Return (x, y) of the center of cell containing provided text 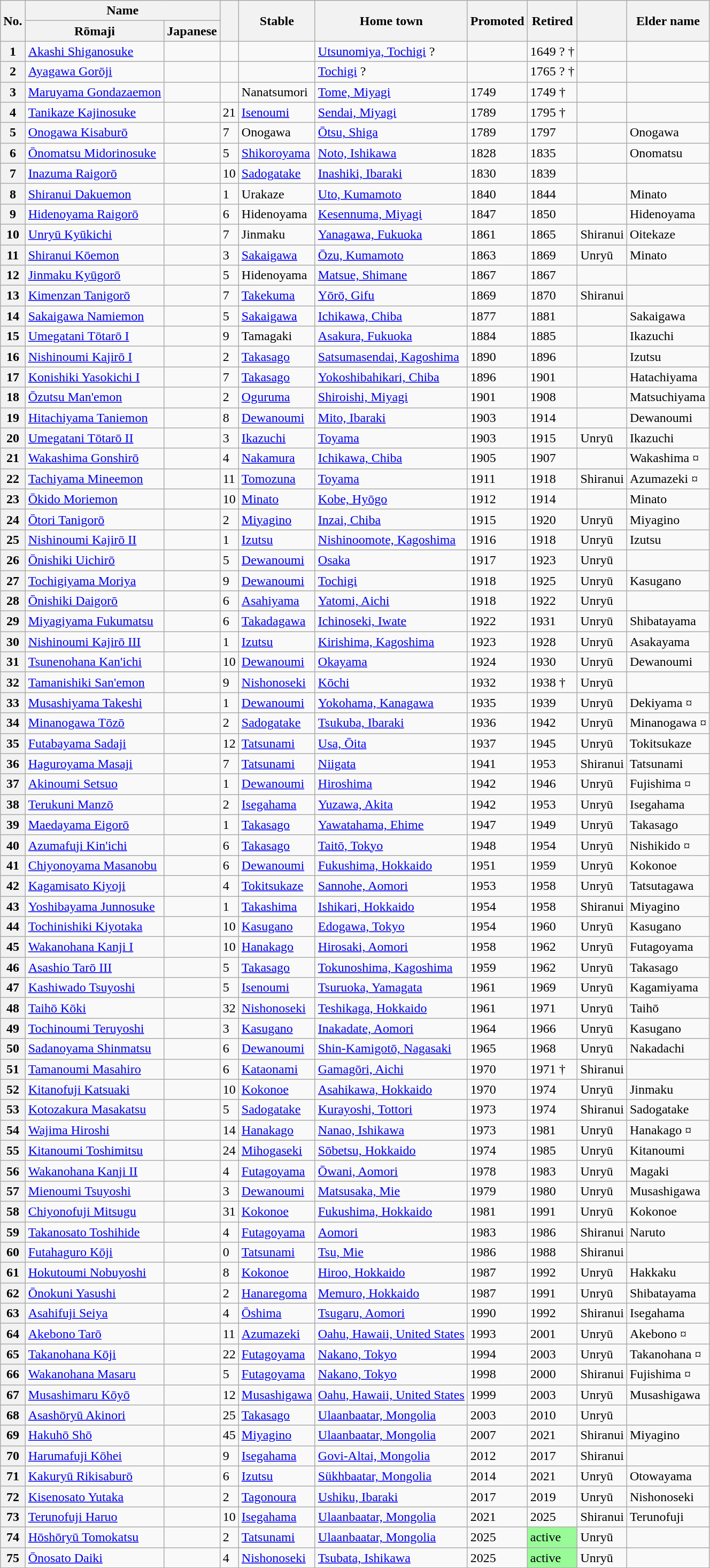
1980 (552, 1191)
Asakayama (668, 642)
Hirosaki, Aomori (391, 947)
1945 (552, 743)
Retired (552, 21)
Kagamisato Kiyoji (95, 886)
68 (13, 1415)
Aomori (391, 1232)
1937 (497, 743)
Nanao, Ishikawa (391, 1130)
Name (122, 11)
Chiyonofuji Mitsugu (95, 1211)
48 (13, 1008)
Terunofuji Haruo (95, 1517)
1905 (497, 458)
Umegatani Tōtarō I (95, 336)
Home town (391, 21)
Otowayama (668, 1476)
61 (13, 1273)
Konishiki Yasokichi I (95, 377)
29 (13, 621)
Akebono ¤ (668, 1334)
Maedayama Eigorō (95, 825)
Tachiyama Mineemon (95, 479)
Memuro, Hokkaido (391, 1293)
Azumazeki (277, 1334)
Tamagaki (277, 336)
1968 (552, 1049)
44 (13, 927)
2001 (552, 1334)
Takadagawa (277, 621)
Azumazeki ¤ (668, 479)
1828 (497, 153)
1839 (552, 173)
Yuzawa, Akita (391, 804)
Ōtori Tanigorō (95, 519)
1979 (497, 1191)
1990 (497, 1313)
73 (13, 1517)
16 (13, 357)
Wakanohana Kanji I (95, 947)
Wakanohana Kanji II (95, 1171)
1998 (497, 1374)
1928 (552, 642)
Hiroshima (391, 784)
Ōwani, Aomori (391, 1171)
Ōnishiki Daigorō (95, 601)
Azumafuji Kin'ichi (95, 845)
51 (13, 1069)
54 (13, 1130)
Maruyama Gondazaemon (95, 92)
1911 (497, 479)
Oguruma (277, 397)
58 (13, 1211)
1930 (552, 662)
Teshikaga, Hokkaido (391, 1008)
Musashimaru Kōyō (95, 1395)
Sōbetsu, Hokkaido (391, 1150)
30 (13, 642)
70 (13, 1456)
Kimenzan Tanigorō (95, 296)
75 (13, 1558)
23 (13, 499)
1924 (497, 662)
Hōshōryū Tomokatsu (95, 1537)
Yanagawa, Fukuoka (391, 234)
Tamanoumi Masahiro (95, 1069)
62 (13, 1293)
Ōnokuni Yasushi (95, 1293)
1925 (552, 580)
1951 (497, 865)
1649 ? † (552, 51)
2007 (497, 1435)
34 (13, 723)
64 (13, 1334)
38 (13, 804)
39 (13, 825)
Tsukuba, Ibaraki (391, 723)
Futahaguro Kōji (95, 1252)
Tsugaru, Aomori (391, 1313)
Hidenoyama Raigorō (95, 214)
Nishinoumi Kajirō I (95, 357)
1795 † (552, 112)
1797 (552, 133)
Nishinoomote, Kagoshima (391, 540)
Nishinoumi Kajirō II (95, 540)
2010 (552, 1415)
1917 (497, 560)
Promoted (497, 21)
2012 (497, 1456)
Kagamiyama (668, 988)
Unryū Kyūkichi (95, 234)
Haguroyama Masaji (95, 764)
1938 † (552, 682)
Matsuchiyama (668, 397)
Takanohana Kōji (95, 1354)
Ōnosato Daiki (95, 1558)
40 (13, 845)
50 (13, 1049)
1870 (552, 296)
Tokunoshima, Kagoshima (391, 967)
Magaki (668, 1171)
Nishinoumi Kajirō III (95, 642)
2000 (552, 1374)
Govi-Altai, Mongolia (391, 1456)
Sendai, Miyagi (391, 112)
Tagonoura (277, 1496)
Shiranui Dakuemon (95, 194)
1912 (497, 499)
Terunofuji (668, 1517)
Takekuma (277, 296)
Taihō (668, 1008)
Okayama (391, 662)
Asahifuji Seiya (95, 1313)
Sannohe, Aomori (391, 886)
Asahikawa, Hokkaido (391, 1089)
Kakuryū Rikisaburō (95, 1476)
Hakuhō Shō (95, 1435)
Kobe, Hyōgo (391, 499)
Kitanoumi (668, 1150)
Japanese (192, 31)
1969 (552, 988)
Tomozuna (277, 479)
Tsuruoka, Yamagata (391, 988)
1863 (497, 255)
1835 (552, 153)
Musashiyama Takeshi (95, 703)
Nakadachi (668, 1049)
Onomatsu (668, 153)
1971 (552, 1008)
Akashi Shiganosuke (95, 51)
1935 (497, 703)
1877 (497, 316)
Elder name (668, 21)
Akinoumi Setsuo (95, 784)
1964 (497, 1028)
1844 (552, 194)
Yawatahama, Ehime (391, 825)
1949 (552, 825)
Inashiki, Ibaraki (391, 173)
19 (13, 418)
Kitanoumi Toshimitsu (95, 1150)
Hakkaku (668, 1273)
Ōzu, Kumamoto (391, 255)
Terukuni Manzō (95, 804)
Ichinoseki, Iwate (391, 621)
Asahiyama (277, 601)
Tatsutagawa (668, 886)
1988 (552, 1252)
15 (13, 336)
35 (13, 743)
Hanaregoma (277, 1293)
1932 (497, 682)
1978 (497, 1171)
0 (229, 1252)
Shiranui Kōemon (95, 255)
Wakashima ¤ (668, 458)
Takashima (277, 906)
Umegatani Tōtarō II (95, 438)
Dekiyama ¤ (668, 703)
Ōkido Moriemon (95, 499)
Shiroishi, Miyagi (391, 397)
1890 (497, 357)
Edogawa, Tokyo (391, 927)
1936 (497, 723)
74 (13, 1537)
Wakashima Gonshirō (95, 458)
Kurayoshi, Tottori (391, 1110)
Inzai, Chiba (391, 519)
Harumafuji Kōhei (95, 1456)
Tamanishiki San'emon (95, 682)
1985 (552, 1150)
Tanikaze Kajinosuke (95, 112)
Nishikido ¤ (668, 845)
1865 (552, 234)
1916 (497, 540)
Ōnishiki Uichirō (95, 560)
Wakanohana Masaru (95, 1374)
1885 (552, 336)
Miyagiyama Fukumatsu (95, 621)
Hanakago ¤ (668, 1130)
Jinmaku Kyūgorō (95, 275)
37 (13, 784)
1965 (497, 1049)
Akebono Tarō (95, 1334)
36 (13, 764)
Uto, Kumamoto (391, 194)
Shikoroyama (277, 153)
Yoshibayama Junnosuke (95, 906)
66 (13, 1374)
Shin-Kamigotō, Nagasaki (391, 1049)
Utsunomiya, Tochigi ? (391, 51)
65 (13, 1354)
1993 (497, 1334)
1946 (552, 784)
1947 (497, 825)
55 (13, 1150)
Kesennuma, Miyagi (391, 214)
Naruto (668, 1232)
Gamagōri, Aichi (391, 1069)
Ishikari, Hokkaido (391, 906)
1765 ? † (552, 72)
1847 (497, 214)
46 (13, 967)
Oitekaze (668, 234)
18 (13, 397)
Mito, Ibaraki (391, 418)
Tome, Miyagi (391, 92)
Ōshima (277, 1313)
1749 (497, 92)
1861 (497, 234)
17 (13, 377)
Yōrō, Gifu (391, 296)
Ayagawa Gorōji (95, 72)
Sükhbaatar, Mongolia (391, 1476)
2014 (497, 1476)
Nakamura (277, 458)
Tochigiyama Moriya (95, 580)
Tochinoumi Teruyoshi (95, 1028)
Mienoumi Tsuyoshi (95, 1191)
1749 † (552, 92)
1908 (552, 397)
Ōnomatsu Midorinosuke (95, 153)
Hitachiyama Taniemon (95, 418)
1881 (552, 316)
Sakaigawa Namiemon (95, 316)
1994 (497, 1354)
No. (13, 21)
Inakadate, Aomori (391, 1028)
Hokutoumi Nobuyoshi (95, 1273)
Niigata (391, 764)
1907 (552, 458)
49 (13, 1028)
41 (13, 865)
Kashiwado Tsuyoshi (95, 988)
Sadanoyama Shinmatsu (95, 1049)
1966 (552, 1028)
Nanatsumori (277, 92)
Kirishima, Kagoshima (391, 642)
Urakaze (277, 194)
1960 (552, 927)
Taitō, Tokyo (391, 845)
72 (13, 1496)
Tochinishiki Kiyotaka (95, 927)
Usa, Ōita (391, 743)
Yokoshibahikari, Chiba (391, 377)
Tochigi (391, 580)
33 (13, 703)
47 (13, 988)
Yokohama, Kanagawa (391, 703)
1884 (497, 336)
Futabayama Sadaji (95, 743)
Kataonami (277, 1069)
63 (13, 1313)
Yatomi, Aichi (391, 601)
Asashio Tarō III (95, 967)
20 (13, 438)
Takanosato Toshihide (95, 1232)
27 (13, 580)
Hatachiyama (668, 377)
53 (13, 1110)
Tsu, Mie (391, 1252)
13 (13, 296)
60 (13, 1252)
Noto, Ishikawa (391, 153)
43 (13, 906)
28 (13, 601)
Asakura, Fukuoka (391, 336)
Chiyonoyama Masanobu (95, 865)
Kōchi (391, 682)
1830 (497, 173)
26 (13, 560)
Taihō Kōki (95, 1008)
1939 (552, 703)
1941 (497, 764)
1920 (552, 519)
Matsusaka, Mie (391, 1191)
42 (13, 886)
Minanogawa ¤ (668, 723)
Osaka (391, 560)
Tsubata, Ishikawa (391, 1558)
Wajima Hiroshi (95, 1130)
59 (13, 1232)
Matsue, Shimane (391, 275)
2019 (552, 1496)
1948 (497, 845)
Hiroo, Hokkaido (391, 1273)
Tsunenohana Kan'ichi (95, 662)
Ōzutsu Man'emon (95, 397)
67 (13, 1395)
Onogawa Kisaburō (95, 133)
56 (13, 1171)
Mihogaseki (277, 1150)
Kotozakura Masakatsu (95, 1110)
Satsumasendai, Kagoshima (391, 357)
Ōtsu, Shiga (391, 133)
1931 (552, 621)
1850 (552, 214)
Tochigi ? (391, 72)
69 (13, 1435)
52 (13, 1089)
1840 (497, 194)
Takanohana ¤ (668, 1354)
1999 (497, 1395)
Rōmaji (95, 31)
Minanogawa Tōzō (95, 723)
Kisenosato Yutaka (95, 1496)
Stable (277, 21)
1971 † (552, 1069)
Kitanofuji Katsuaki (95, 1089)
71 (13, 1476)
Ushiku, Ibaraki (391, 1496)
Inazuma Raigorō (95, 173)
Asashōryū Akinori (95, 1415)
57 (13, 1191)
